For the text-containing cell, return its midpoint in [x, y] coordinate format. 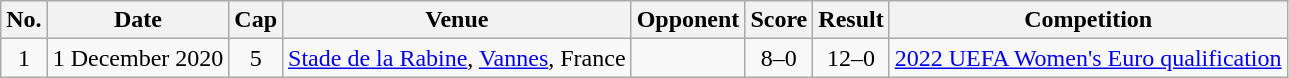
Cap [256, 20]
2022 UEFA Women's Euro qualification [1088, 58]
Opponent [688, 20]
No. [24, 20]
Score [779, 20]
1 [24, 58]
5 [256, 58]
Result [851, 20]
1 December 2020 [138, 58]
Competition [1088, 20]
Venue [458, 20]
Stade de la Rabine, Vannes, France [458, 58]
8–0 [779, 58]
Date [138, 20]
12–0 [851, 58]
